Extract the (X, Y) coordinate from the center of the cell holding the provided text.  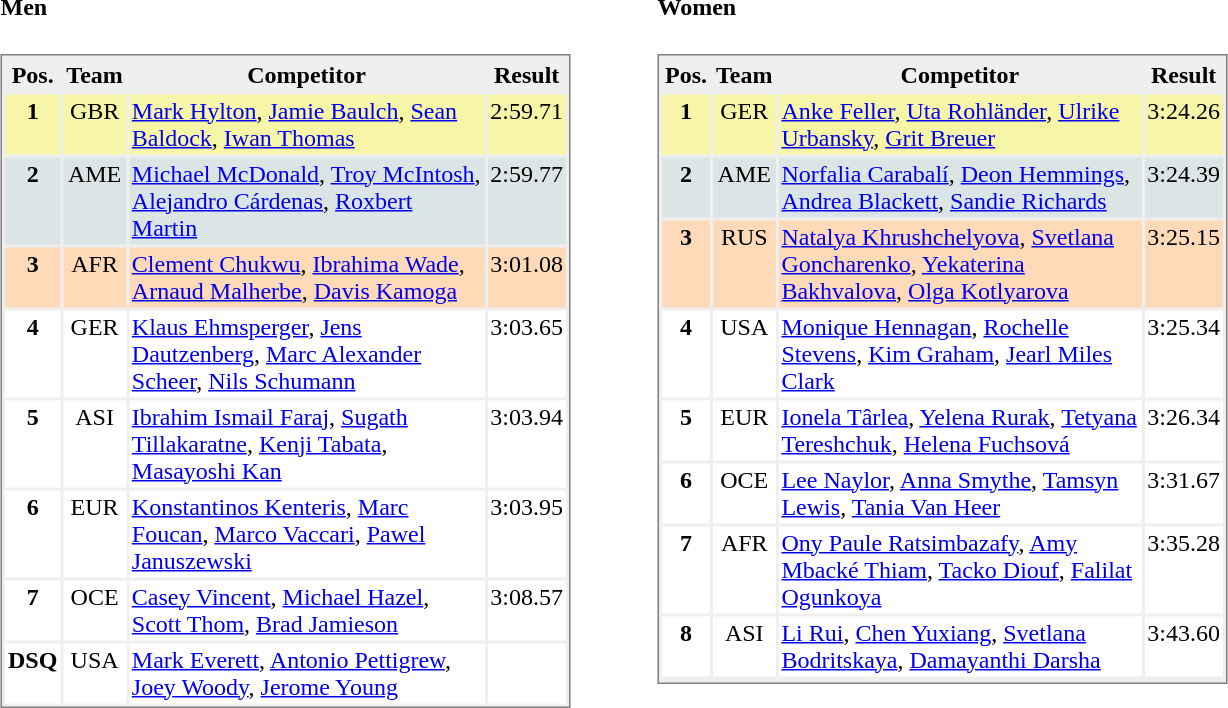
3:03.65 (526, 354)
3:31.67 (1184, 493)
3:26.34 (1184, 430)
Konstantinos Kenteris, Marc Foucan, Marco Vaccari, Pawel Januszewski (307, 534)
Natalya Khrushchelyova, Svetlana Goncharenko, Yekaterina Bakhvalova, Olga Kotlyarova (960, 264)
3:24.39 (1184, 187)
Klaus Ehmsperger, Jens Dautzenberg, Marc Alexander Scheer, Nils Schumann (307, 354)
Mark Everett, Antonio Pettigrew, Joey Woody, Jerome Young (307, 673)
Clement Chukwu, Ibrahima Wade, Arnaud Malherbe, Davis Kamoga (307, 277)
Lee Naylor, Anna Smythe, Tamsyn Lewis, Tania Van Heer (960, 493)
GBR (94, 124)
Ionela Târlea, Yelena Rurak, Tetyana Tereshchuk, Helena Fuchsová (960, 430)
Norfalia Carabalí, Deon Hemmings, Andrea Blackett, Sandie Richards (960, 187)
3:03.94 (526, 444)
Monique Hennagan, Rochelle Stevens, Kim Graham, Jearl Miles Clark (960, 354)
Michael McDonald, Troy McIntosh, Alejandro Cárdenas, Roxbert Martin (307, 200)
Li Rui, Chen Yuxiang, Svetlana Bodritskaya, Damayanthi Darsha (960, 646)
2:59.71 (526, 124)
3:24.26 (1184, 124)
3:35.28 (1184, 570)
3:25.34 (1184, 354)
RUS (744, 264)
DSQ (32, 673)
Casey Vincent, Michael Hazel, Scott Thom, Brad Jamieson (307, 610)
2:59.77 (526, 200)
3:43.60 (1184, 646)
Anke Feller, Uta Rohländer, Ulrike Urbansky, Grit Breuer (960, 124)
Mark Hylton, Jamie Baulch, Sean Baldock, Iwan Thomas (307, 124)
3:01.08 (526, 277)
8 (686, 646)
3:25.15 (1184, 264)
3:08.57 (526, 610)
Ibrahim Ismail Faraj, Sugath Tillakaratne, Kenji Tabata, Masayoshi Kan (307, 444)
3:03.95 (526, 534)
Ony Paule Ratsimbazafy, Amy Mbacké Thiam, Tacko Diouf, Falilat Ogunkoya (960, 570)
